From the cell containing the given text, extract its center point as [X, Y] coordinate. 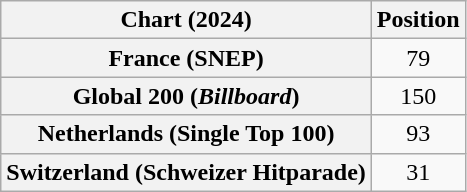
Switzerland (Schweizer Hitparade) [186, 172]
150 [418, 96]
Netherlands (Single Top 100) [186, 134]
79 [418, 58]
France (SNEP) [186, 58]
31 [418, 172]
93 [418, 134]
Global 200 (Billboard) [186, 96]
Chart (2024) [186, 20]
Position [418, 20]
